Identify which cell holds the provided text, then report its [x, y] central coordinate. 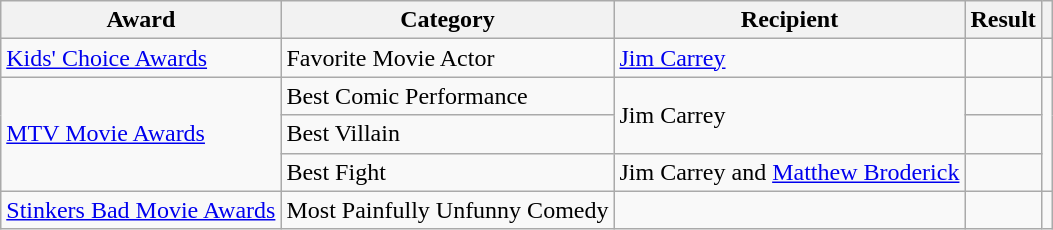
Kids' Choice Awards [141, 58]
Result [1003, 20]
Jim Carrey and Matthew Broderick [790, 172]
Best Villain [448, 134]
MTV Movie Awards [141, 134]
Best Fight [448, 172]
Best Comic Performance [448, 96]
Award [141, 20]
Category [448, 20]
Favorite Movie Actor [448, 58]
Recipient [790, 20]
Most Painfully Unfunny Comedy [448, 210]
Stinkers Bad Movie Awards [141, 210]
